Identify which cell holds the provided text, then report its [x, y] central coordinate. 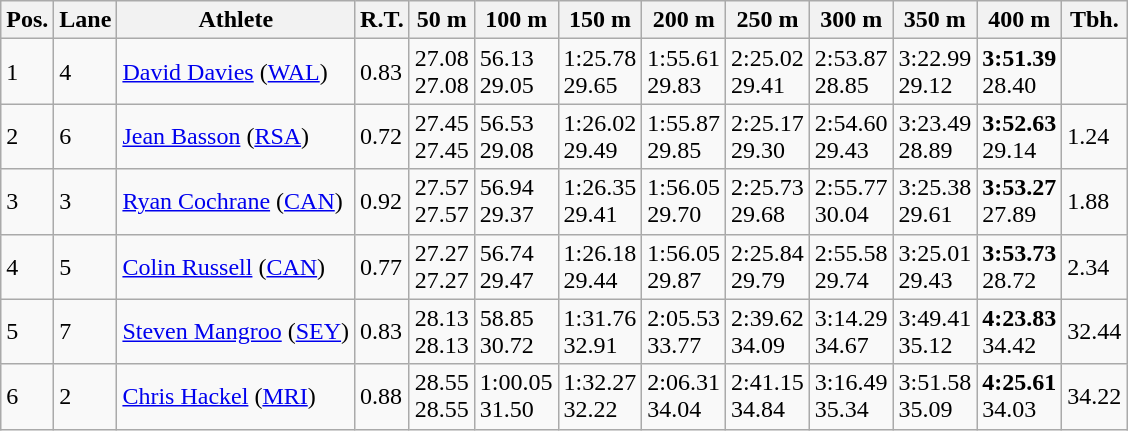
27.4527.45 [442, 136]
1:00.0531.50 [516, 396]
56.5329.08 [516, 136]
2:55.5829.74 [851, 266]
4:25.6134.03 [1020, 396]
Pos. [28, 20]
1:26.3529.41 [600, 202]
2:53.8728.85 [851, 72]
1:55.6129.83 [684, 72]
2:25.7329.68 [768, 202]
2:25.1729.30 [768, 136]
1:55.8729.85 [684, 136]
27.5727.57 [442, 202]
3:51.3928.40 [1020, 72]
2:54.6029.43 [851, 136]
1:26.0229.49 [600, 136]
0.77 [382, 266]
0.72 [382, 136]
Jean Basson (RSA) [236, 136]
200 m [684, 20]
2:25.0229.41 [768, 72]
3:52.6329.14 [1020, 136]
2:06.3134.04 [684, 396]
7 [86, 332]
3:53.2727.89 [1020, 202]
28.5528.55 [442, 396]
2:41.1534.84 [768, 396]
1.88 [1094, 202]
2:55.7730.04 [851, 202]
Lane [86, 20]
1:32.2732.22 [600, 396]
150 m [600, 20]
3:23.4928.89 [935, 136]
56.7429.47 [516, 266]
Tbh. [1094, 20]
1:56.0529.70 [684, 202]
3:53.7328.72 [1020, 266]
Athlete [236, 20]
400 m [1020, 20]
3:16.4935.34 [851, 396]
27.2727.27 [442, 266]
3:25.3829.61 [935, 202]
Chris Hackel (MRI) [236, 396]
50 m [442, 20]
1.24 [1094, 136]
2:25.8429.79 [768, 266]
3:25.0129.43 [935, 266]
34.22 [1094, 396]
Ryan Cochrane (CAN) [236, 202]
100 m [516, 20]
300 m [851, 20]
58.8530.72 [516, 332]
2:05.5333.77 [684, 332]
0.92 [382, 202]
27.0827.08 [442, 72]
350 m [935, 20]
Steven Mangroo (SEY) [236, 332]
28.1328.13 [442, 332]
3:49.4135.12 [935, 332]
1:25.7829.65 [600, 72]
3:51.5835.09 [935, 396]
3:22.9929.12 [935, 72]
56.9429.37 [516, 202]
2.34 [1094, 266]
250 m [768, 20]
0.88 [382, 396]
Colin Russell (CAN) [236, 266]
3:14.2934.67 [851, 332]
1:31.7632.91 [600, 332]
2:39.6234.09 [768, 332]
1:26.1829.44 [600, 266]
32.44 [1094, 332]
R.T. [382, 20]
56.1329.05 [516, 72]
David Davies (WAL) [236, 72]
1 [28, 72]
4:23.8334.42 [1020, 332]
1:56.0529.87 [684, 266]
